Scan for the cell matching the given text and deliver its [X, Y] coordinate at center. 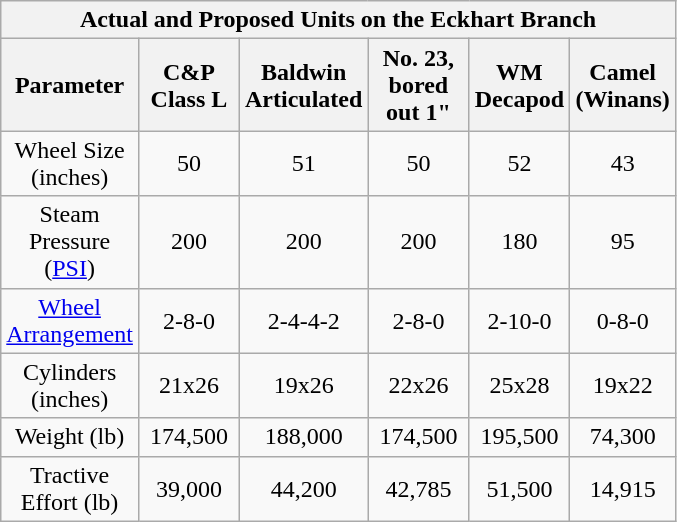
180 [520, 242]
WM Decapod [520, 85]
74,300 [622, 437]
2-4-4-2 [303, 320]
19x22 [622, 386]
Steam Pressure (PSI) [70, 242]
14,915 [622, 488]
51 [303, 164]
95 [622, 242]
Parameter [70, 85]
25x28 [520, 386]
44,200 [303, 488]
52 [520, 164]
Wheel Arrangement [70, 320]
Wheel Size (inches) [70, 164]
Weight (lb) [70, 437]
51,500 [520, 488]
19x26 [303, 386]
Cylinders (inches) [70, 386]
Camel (Winans) [622, 85]
Baldwin Articulated [303, 85]
C&P Class L [188, 85]
Actual and Proposed Units on the Eckhart Branch [338, 20]
39,000 [188, 488]
195,500 [520, 437]
21x26 [188, 386]
2-10-0 [520, 320]
22x26 [418, 386]
43 [622, 164]
No. 23, bored out 1" [418, 85]
Tractive Effort (lb) [70, 488]
0-8-0 [622, 320]
188,000 [303, 437]
42,785 [418, 488]
